Output the [x, y] coordinate of the center of the cell containing the given text.  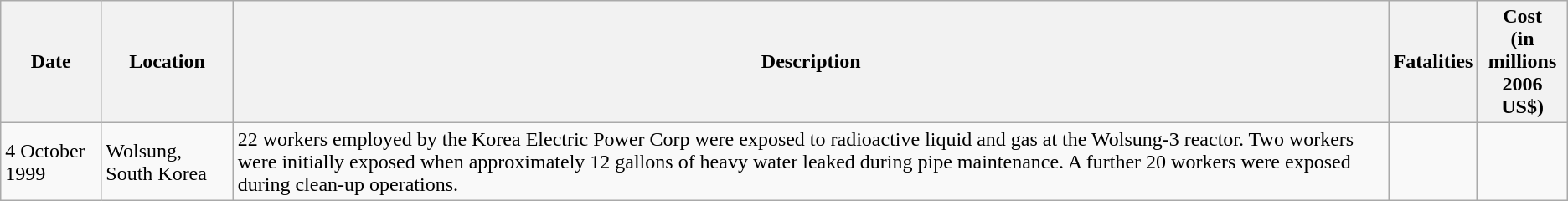
Date [51, 62]
Location [168, 62]
4 October 1999 [51, 162]
Cost (in millions 2006 US$) [1523, 62]
Wolsung, South Korea [168, 162]
Description [811, 62]
Fatalities [1433, 62]
